Return the (x, y) coordinate for the center point of the cell that contains the specified text.  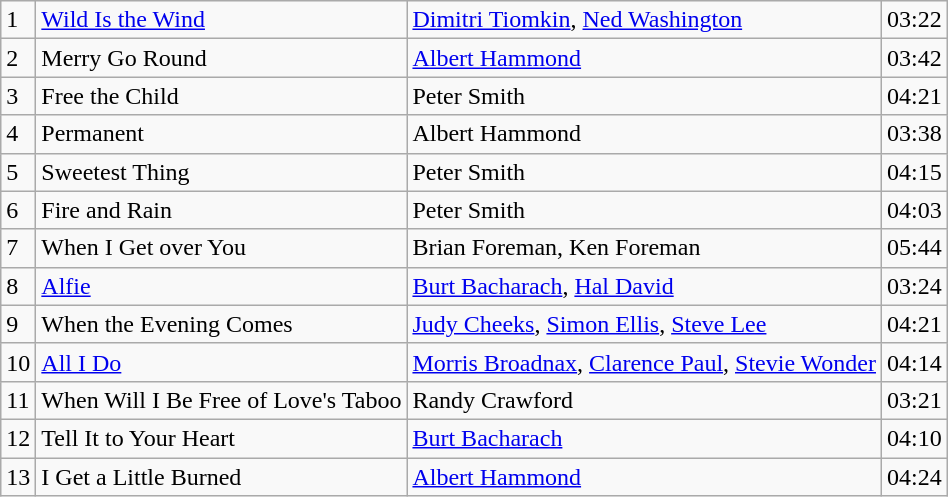
03:42 (915, 58)
12 (18, 438)
Dimitri Tiomkin, Ned Washington (644, 20)
04:10 (915, 438)
When the Evening Comes (222, 324)
Sweetest Thing (222, 172)
04:24 (915, 477)
03:22 (915, 20)
4 (18, 134)
11 (18, 400)
I Get a Little Burned (222, 477)
Fire and Rain (222, 210)
7 (18, 248)
04:03 (915, 210)
03:21 (915, 400)
8 (18, 286)
6 (18, 210)
04:15 (915, 172)
Judy Cheeks, Simon Ellis, Steve Lee (644, 324)
Free the Child (222, 96)
Burt Bacharach (644, 438)
Tell It to Your Heart (222, 438)
03:38 (915, 134)
Alfie (222, 286)
When I Get over You (222, 248)
13 (18, 477)
9 (18, 324)
2 (18, 58)
03:24 (915, 286)
All I Do (222, 362)
05:44 (915, 248)
When Will I Be Free of Love's Taboo (222, 400)
04:14 (915, 362)
3 (18, 96)
Permanent (222, 134)
Morris Broadnax, Clarence Paul, Stevie Wonder (644, 362)
10 (18, 362)
1 (18, 20)
Burt Bacharach, Hal David (644, 286)
Randy Crawford (644, 400)
Merry Go Round (222, 58)
Brian Foreman, Ken Foreman (644, 248)
5 (18, 172)
Wild Is the Wind (222, 20)
